Search for the cell housing the specified text and yield its (X, Y) center coordinate. 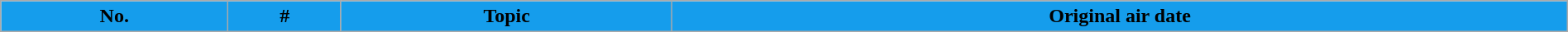
No. (114, 16)
Topic (506, 16)
# (284, 16)
Original air date (1120, 16)
